Find where the given text appears and provide that cell's center as [X, Y] coordinate. 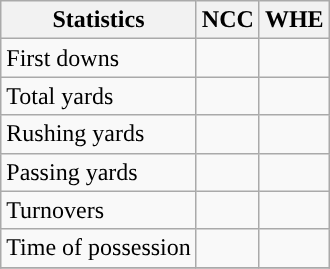
Rushing yards [99, 134]
Statistics [99, 20]
NCC [228, 20]
First downs [99, 58]
Turnovers [99, 210]
Time of possession [99, 248]
WHE [294, 20]
Total yards [99, 96]
Passing yards [99, 172]
